Search for the cell housing the specified text and yield its (X, Y) center coordinate. 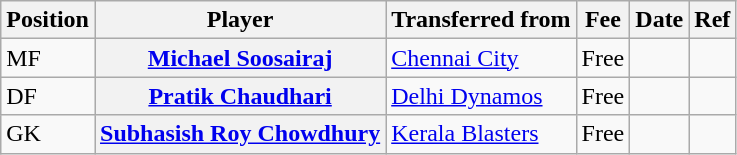
Transferred from (481, 20)
DF (48, 96)
GK (48, 134)
Position (48, 20)
Subhasish Roy Chowdhury (240, 134)
Michael Soosairaj (240, 58)
Chennai City (481, 58)
MF (48, 58)
Ref (712, 20)
Kerala Blasters (481, 134)
Player (240, 20)
Delhi Dynamos (481, 96)
Fee (603, 20)
Date (660, 20)
Pratik Chaudhari (240, 96)
